Search for the cell housing the specified text and yield its (x, y) center coordinate. 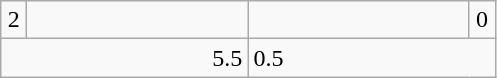
0 (482, 20)
5.5 (124, 58)
0.5 (372, 58)
2 (14, 20)
